Pinpoint the cell where the given text exists, returning its [X, Y] midpoint coordinate. 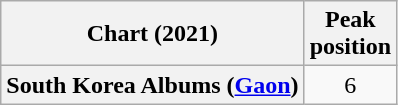
Chart (2021) [152, 34]
6 [350, 85]
South Korea Albums (Gaon) [152, 85]
Peakposition [350, 34]
